Output the (x, y) coordinate of the center of the cell containing the given text.  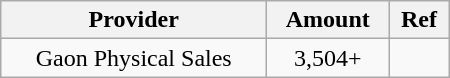
3,504+ (328, 58)
Provider (134, 20)
Ref (419, 20)
Amount (328, 20)
Gaon Physical Sales (134, 58)
